Locate the cell with the specified text and output its (X, Y) center coordinate. 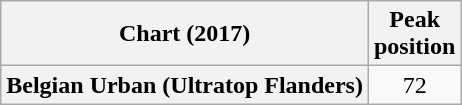
Chart (2017) (185, 34)
Peakposition (414, 34)
72 (414, 85)
Belgian Urban (Ultratop Flanders) (185, 85)
